From the cell containing the given text, extract its center point as (X, Y) coordinate. 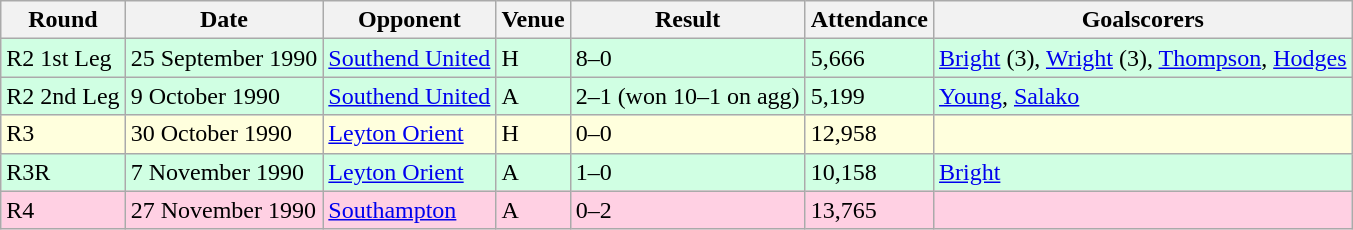
Result (688, 20)
2–1 (won 10–1 on agg) (688, 96)
R2 1st Leg (63, 58)
13,765 (869, 210)
R4 (63, 210)
30 October 1990 (224, 134)
Venue (533, 20)
Round (63, 20)
R2 2nd Leg (63, 96)
5,666 (869, 58)
10,158 (869, 172)
7 November 1990 (224, 172)
25 September 1990 (224, 58)
1–0 (688, 172)
Bright (1144, 172)
0–0 (688, 134)
Opponent (410, 20)
5,199 (869, 96)
Attendance (869, 20)
12,958 (869, 134)
8–0 (688, 58)
9 October 1990 (224, 96)
Bright (3), Wright (3), Thompson, Hodges (1144, 58)
R3 (63, 134)
Goalscorers (1144, 20)
Southampton (410, 210)
0–2 (688, 210)
Young, Salako (1144, 96)
27 November 1990 (224, 210)
R3R (63, 172)
Date (224, 20)
